Identify which cell holds the provided text, then report its [X, Y] central coordinate. 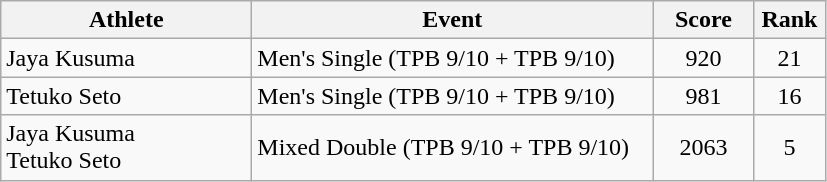
Tetuko Seto [126, 96]
920 [704, 58]
981 [704, 96]
Score [704, 20]
5 [790, 148]
Jaya Kusuma [126, 58]
Athlete [126, 20]
Rank [790, 20]
2063 [704, 148]
Event [452, 20]
21 [790, 58]
16 [790, 96]
Mixed Double (TPB 9/10 + TPB 9/10) [452, 148]
Jaya Kusuma Tetuko Seto [126, 148]
